Capture the cell that displays the provided text and extract its [X, Y] central coordinate. 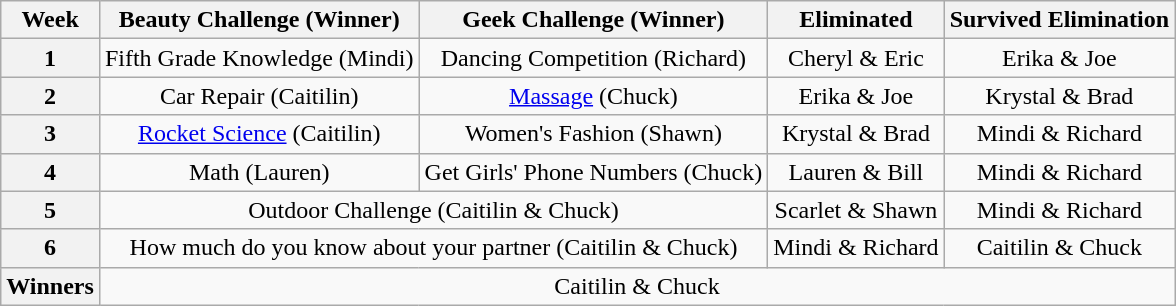
Beauty Challenge (Winner) [259, 20]
4 [50, 172]
Geek Challenge (Winner) [594, 20]
Survived Elimination [1059, 20]
Math (Lauren) [259, 172]
3 [50, 134]
Winners [50, 286]
How much do you know about your partner (Caitilin & Chuck) [433, 248]
1 [50, 58]
Cheryl & Eric [856, 58]
2 [50, 96]
Dancing Competition (Richard) [594, 58]
Lauren & Bill [856, 172]
Get Girls' Phone Numbers (Chuck) [594, 172]
6 [50, 248]
Scarlet & Shawn [856, 210]
Fifth Grade Knowledge (Mindi) [259, 58]
Outdoor Challenge (Caitilin & Chuck) [433, 210]
5 [50, 210]
Eliminated [856, 20]
Women's Fashion (Shawn) [594, 134]
Week [50, 20]
Car Repair (Caitilin) [259, 96]
Massage (Chuck) [594, 96]
Rocket Science (Caitilin) [259, 134]
